From the cell containing the given text, extract its center point as (X, Y) coordinate. 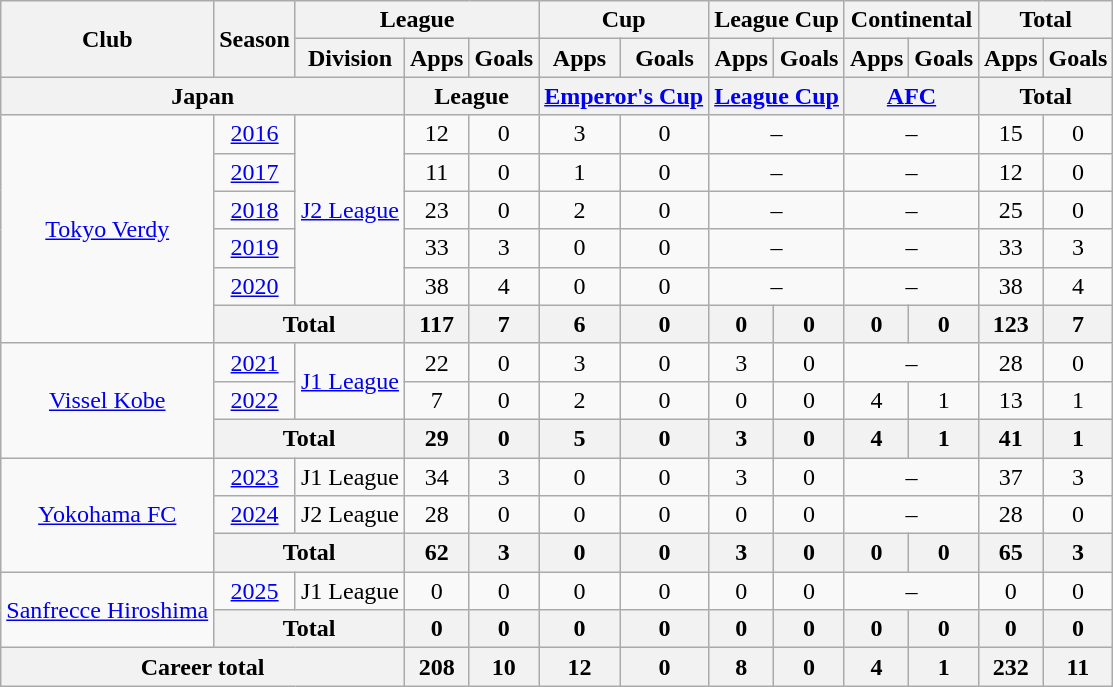
2018 (255, 210)
34 (437, 477)
AFC (911, 96)
41 (1011, 438)
Division (350, 58)
Continental (911, 20)
232 (1011, 667)
2017 (255, 172)
2020 (255, 286)
65 (1011, 553)
15 (1011, 134)
62 (437, 553)
6 (580, 324)
Sanfrecce Hiroshima (108, 610)
37 (1011, 477)
2024 (255, 515)
2021 (255, 362)
2025 (255, 591)
Vissel Kobe (108, 400)
123 (1011, 324)
117 (437, 324)
Japan (203, 96)
5 (580, 438)
13 (1011, 400)
2016 (255, 134)
Club (108, 39)
208 (437, 667)
22 (437, 362)
Emperor's Cup (624, 96)
Cup (624, 20)
2023 (255, 477)
23 (437, 210)
2022 (255, 400)
8 (742, 667)
2019 (255, 248)
Tokyo Verdy (108, 229)
25 (1011, 210)
Yokohama FC (108, 515)
10 (504, 667)
29 (437, 438)
Season (255, 39)
Career total (203, 667)
